Capture the cell that displays the provided text and extract its (x, y) central coordinate. 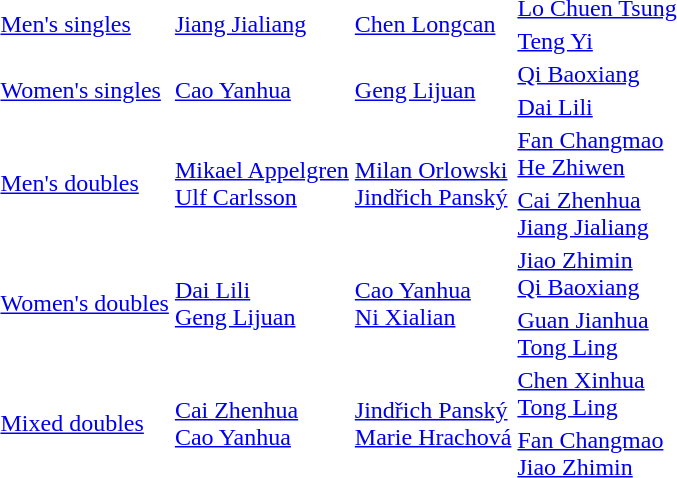
Mikael Appelgren Ulf Carlsson (262, 184)
Geng Lijuan (433, 90)
Milan Orlowski Jindřich Panský (433, 184)
Dai Lili Geng Lijuan (262, 304)
Cao Yanhua (262, 90)
Cao Yanhua Ni Xialian (433, 304)
